Scan for the cell matching the given text and deliver its [X, Y] coordinate at center. 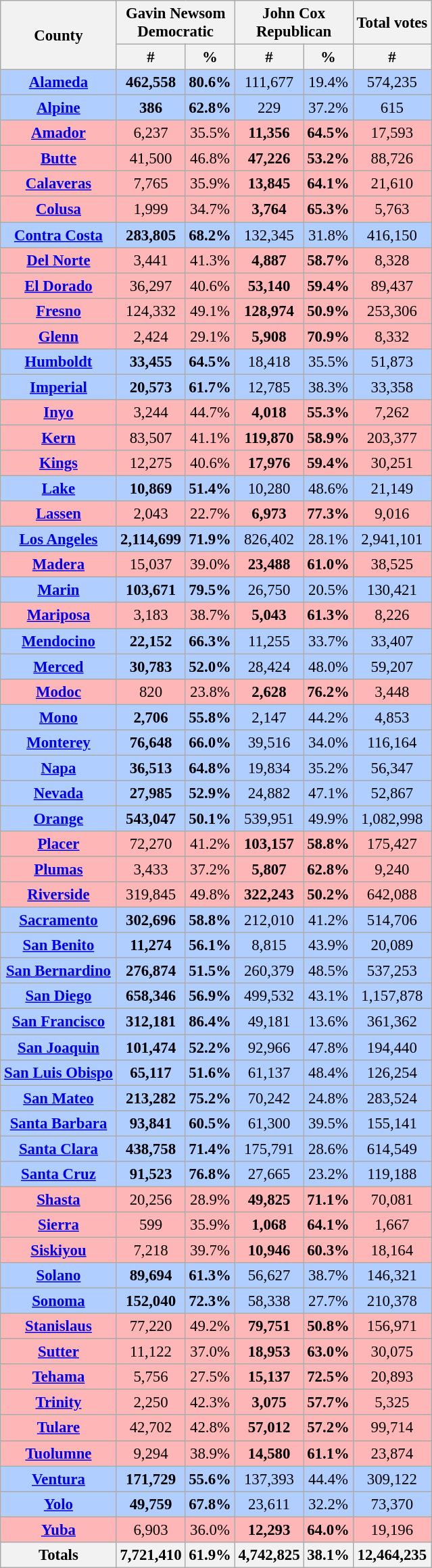
Total votes [392, 23]
Alpine [58, 108]
64.0% [329, 1530]
12,293 [269, 1530]
38.9% [210, 1453]
Santa Cruz [58, 1174]
42,702 [151, 1428]
119,870 [269, 438]
33,455 [151, 362]
Yuba [58, 1530]
126,254 [392, 1072]
72.5% [329, 1377]
15,137 [269, 1377]
19,834 [269, 768]
76.2% [329, 691]
28.9% [210, 1199]
Sutter [58, 1352]
49,825 [269, 1199]
23.8% [210, 691]
55.6% [210, 1479]
9,016 [392, 514]
2,941,101 [392, 540]
103,671 [151, 590]
San Luis Obispo [58, 1072]
12,785 [269, 387]
49.1% [210, 311]
79,751 [269, 1326]
72,270 [151, 844]
574,235 [392, 82]
99,714 [392, 1428]
Siskiyou [58, 1250]
30,783 [151, 667]
48.0% [329, 667]
156,971 [392, 1326]
514,706 [392, 920]
20.5% [329, 590]
152,040 [151, 1301]
53,140 [269, 286]
26,750 [269, 590]
203,377 [392, 438]
20,573 [151, 387]
7,765 [151, 184]
Amador [58, 133]
Tuolumne [58, 1453]
Shasta [58, 1199]
101,474 [151, 1047]
29.1% [210, 336]
2,628 [269, 691]
89,694 [151, 1276]
Los Angeles [58, 540]
58.7% [329, 260]
75.2% [210, 1098]
Sierra [58, 1225]
Imperial [58, 387]
119,188 [392, 1174]
8,332 [392, 336]
52.0% [210, 667]
39.5% [329, 1123]
826,402 [269, 540]
Santa Clara [58, 1149]
283,524 [392, 1098]
Ventura [58, 1479]
22,152 [151, 641]
642,088 [392, 895]
50.8% [329, 1326]
322,243 [269, 895]
72.3% [210, 1301]
San Bernardino [58, 971]
137,393 [269, 1479]
130,421 [392, 590]
17,593 [392, 133]
14,580 [269, 1453]
70.9% [329, 336]
1,999 [151, 209]
41.3% [210, 260]
Orange [58, 818]
San Mateo [58, 1098]
30,075 [392, 1352]
61.1% [329, 1453]
Calaveras [58, 184]
10,280 [269, 489]
71.1% [329, 1199]
51,873 [392, 362]
57,012 [269, 1428]
2,043 [151, 514]
19,196 [392, 1530]
3,764 [269, 209]
537,253 [392, 971]
462,558 [151, 82]
Mariposa [58, 616]
63.0% [329, 1352]
Madera [58, 565]
53.2% [329, 159]
3,075 [269, 1403]
El Dorado [58, 286]
39.7% [210, 1250]
132,345 [269, 235]
155,141 [392, 1123]
116,164 [392, 743]
5,763 [392, 209]
51.5% [210, 971]
Placer [58, 844]
Contra Costa [58, 235]
68.2% [210, 235]
11,255 [269, 641]
44.7% [210, 413]
Glenn [58, 336]
23,611 [269, 1504]
60.5% [210, 1123]
43.1% [329, 996]
312,181 [151, 1022]
50.2% [329, 895]
1,082,998 [392, 818]
319,845 [151, 895]
17,976 [269, 463]
124,332 [151, 311]
31.8% [329, 235]
47.8% [329, 1047]
539,951 [269, 818]
27,985 [151, 793]
Lassen [58, 514]
Riverside [58, 895]
302,696 [151, 920]
70,081 [392, 1199]
38.3% [329, 387]
48.6% [329, 489]
8,226 [392, 616]
28.1% [329, 540]
49,181 [269, 1022]
15,037 [151, 565]
283,805 [151, 235]
Solano [58, 1276]
41,500 [151, 159]
47.1% [329, 793]
23,874 [392, 1453]
59,207 [392, 667]
Gavin NewsomDemocratic [176, 23]
103,157 [269, 844]
39,516 [269, 743]
Totals [58, 1555]
27.7% [329, 1301]
86.4% [210, 1022]
229 [269, 108]
34.0% [329, 743]
38.1% [329, 1555]
438,758 [151, 1149]
614,549 [392, 1149]
50.9% [329, 311]
66.0% [210, 743]
58.9% [329, 438]
57.2% [329, 1428]
44.2% [329, 717]
38,525 [392, 565]
18,953 [269, 1352]
61,300 [269, 1123]
8,328 [392, 260]
San Francisco [58, 1022]
49.2% [210, 1326]
Del Norte [58, 260]
11,122 [151, 1352]
61,137 [269, 1072]
88,726 [392, 159]
Plumas [58, 870]
Tehama [58, 1377]
Nevada [58, 793]
Monterey [58, 743]
55.3% [329, 413]
47,226 [269, 159]
36,513 [151, 768]
33,407 [392, 641]
77,220 [151, 1326]
San Benito [58, 945]
Mono [58, 717]
48.4% [329, 1072]
Colusa [58, 209]
28.6% [329, 1149]
820 [151, 691]
175,791 [269, 1149]
58,338 [269, 1301]
19.4% [329, 82]
146,321 [392, 1276]
499,532 [269, 996]
42.3% [210, 1403]
9,294 [151, 1453]
San Diego [58, 996]
57.7% [329, 1403]
260,379 [269, 971]
21,610 [392, 184]
Humboldt [58, 362]
80.6% [210, 82]
171,729 [151, 1479]
Trinity [58, 1403]
79.5% [210, 590]
5,043 [269, 616]
46.8% [210, 159]
56.1% [210, 945]
20,256 [151, 1199]
52,867 [392, 793]
7,262 [392, 413]
1,068 [269, 1225]
2,706 [151, 717]
Alameda [58, 82]
12,275 [151, 463]
43.9% [329, 945]
6,237 [151, 133]
Yolo [58, 1504]
Merced [58, 667]
4,018 [269, 413]
8,815 [269, 945]
48.5% [329, 971]
San Joaquin [58, 1047]
21,149 [392, 489]
615 [392, 108]
36.0% [210, 1530]
89,437 [392, 286]
56.9% [210, 996]
5,756 [151, 1377]
76.8% [210, 1174]
13,845 [269, 184]
20,893 [392, 1377]
210,378 [392, 1301]
60.3% [329, 1250]
49.9% [329, 818]
70,242 [269, 1098]
7,218 [151, 1250]
10,946 [269, 1250]
65.3% [329, 209]
County [58, 35]
33,358 [392, 387]
76,648 [151, 743]
55.8% [210, 717]
386 [151, 108]
253,306 [392, 311]
73,370 [392, 1504]
6,973 [269, 514]
Tulare [58, 1428]
Fresno [58, 311]
28,424 [269, 667]
52.9% [210, 793]
Sacramento [58, 920]
34.7% [210, 209]
24.8% [329, 1098]
67.8% [210, 1504]
44.4% [329, 1479]
33.7% [329, 641]
93,841 [151, 1123]
35.2% [329, 768]
2,424 [151, 336]
Lake [58, 489]
Inyo [58, 413]
212,010 [269, 920]
Butte [58, 159]
7,721,410 [151, 1555]
213,282 [151, 1098]
4,742,825 [269, 1555]
42.8% [210, 1428]
175,427 [392, 844]
61.9% [210, 1555]
361,362 [392, 1022]
111,677 [269, 82]
309,122 [392, 1479]
13.6% [329, 1022]
22.7% [210, 514]
658,346 [151, 996]
30,251 [392, 463]
3,448 [392, 691]
52.2% [210, 1047]
32.2% [329, 1504]
51.4% [210, 489]
83,507 [151, 438]
Santa Barbara [58, 1123]
2,250 [151, 1403]
1,667 [392, 1225]
23.2% [329, 1174]
20,089 [392, 945]
543,047 [151, 818]
Sonoma [58, 1301]
5,807 [269, 870]
61.0% [329, 565]
194,440 [392, 1047]
11,274 [151, 945]
416,150 [392, 235]
71.4% [210, 1149]
3,441 [151, 260]
John CoxRepublican [293, 23]
64.8% [210, 768]
91,523 [151, 1174]
49,759 [151, 1504]
18,164 [392, 1250]
Stanislaus [58, 1326]
12,464,235 [392, 1555]
71.9% [210, 540]
39.0% [210, 565]
92,966 [269, 1047]
27.5% [210, 1377]
66.3% [210, 641]
3,244 [151, 413]
3,433 [151, 870]
27,665 [269, 1174]
56,347 [392, 768]
65,117 [151, 1072]
37.0% [210, 1352]
4,887 [269, 260]
128,974 [269, 311]
5,908 [269, 336]
6,903 [151, 1530]
41.1% [210, 438]
4,853 [392, 717]
49.8% [210, 895]
51.6% [210, 1072]
23,488 [269, 565]
36,297 [151, 286]
599 [151, 1225]
11,356 [269, 133]
3,183 [151, 616]
Kern [58, 438]
24,882 [269, 793]
9,240 [392, 870]
Mendocino [58, 641]
1,157,878 [392, 996]
Napa [58, 768]
Modoc [58, 691]
56,627 [269, 1276]
61.7% [210, 387]
5,325 [392, 1403]
276,874 [151, 971]
Kings [58, 463]
2,147 [269, 717]
10,869 [151, 489]
77.3% [329, 514]
2,114,699 [151, 540]
Marin [58, 590]
50.1% [210, 818]
18,418 [269, 362]
